Find where the given text appears and provide that cell's center as [x, y] coordinate. 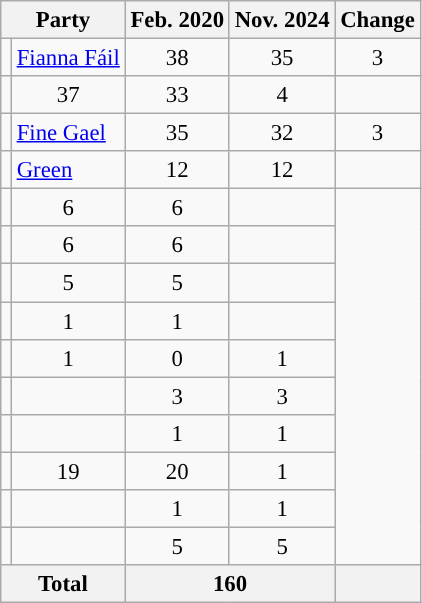
4 [282, 95]
Fine Gael [68, 133]
32 [282, 133]
20 [177, 471]
Green [68, 170]
37 [68, 95]
Total [63, 584]
38 [177, 58]
Change [378, 20]
Nov. 2024 [282, 20]
Fianna Fáil [68, 58]
160 [230, 584]
0 [177, 358]
19 [68, 471]
33 [177, 95]
Feb. 2020 [177, 20]
Party [63, 20]
